Return [X, Y] of the center of cell containing provided text 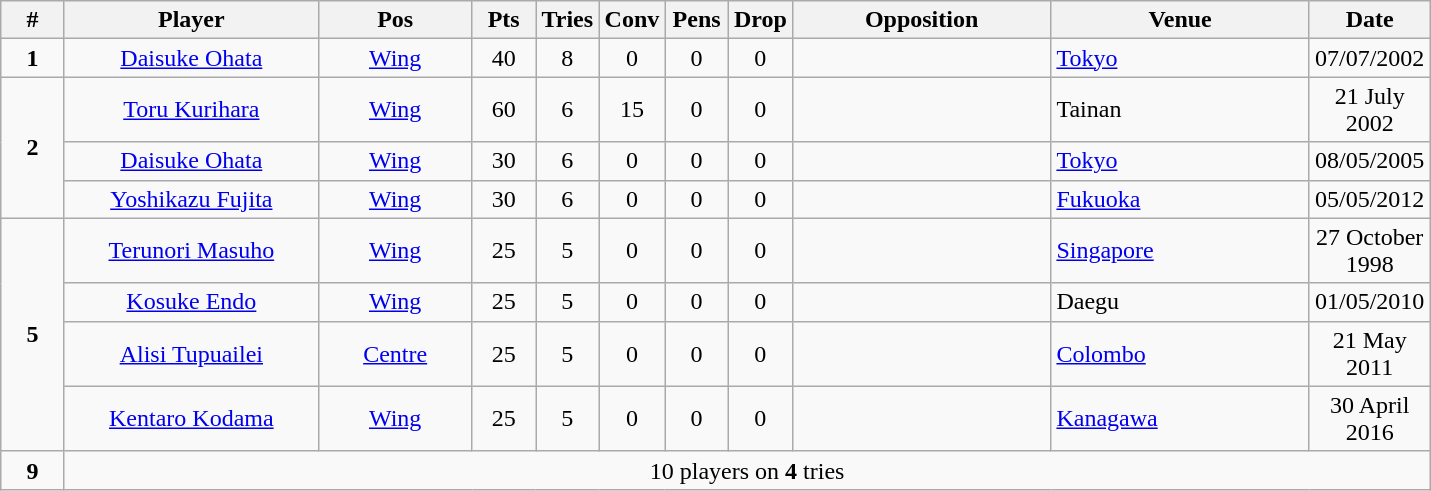
Venue [1180, 20]
Opposition [922, 20]
Pens [697, 20]
Kosuke Endo [191, 302]
Conv [632, 20]
08/05/2005 [1369, 161]
21 July 2002 [1369, 110]
# [33, 20]
Yoshikazu Fujita [191, 199]
1 [33, 58]
2 [33, 148]
30 April 2016 [1369, 418]
Player [191, 20]
Kanagawa [1180, 418]
Drop [760, 20]
Date [1369, 20]
Singapore [1180, 250]
21 May 2011 [1369, 354]
Fukuoka [1180, 199]
Kentaro Kodama [191, 418]
Tries [568, 20]
27 October 1998 [1369, 250]
Tainan [1180, 110]
Pos [395, 20]
Colombo [1180, 354]
Pts [504, 20]
Daegu [1180, 302]
Toru Kurihara [191, 110]
9 [33, 470]
Terunori Masuho [191, 250]
01/05/2010 [1369, 302]
Alisi Tupuailei [191, 354]
10 players on 4 tries [747, 470]
15 [632, 110]
60 [504, 110]
8 [568, 58]
05/05/2012 [1369, 199]
07/07/2002 [1369, 58]
40 [504, 58]
Centre [395, 354]
